Output the [x, y] coordinate of the center of the cell containing the given text.  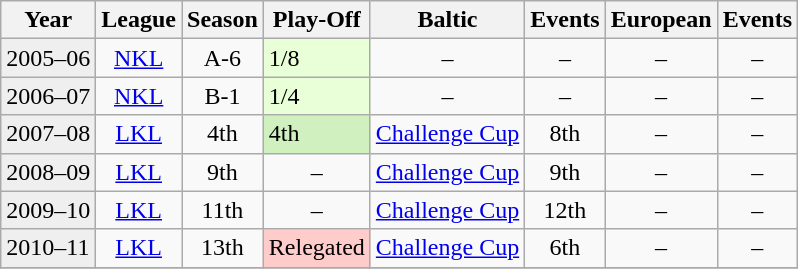
2006–07 [48, 96]
13th [223, 248]
11th [223, 210]
6th [565, 248]
12th [565, 210]
A-6 [223, 58]
2010–11 [48, 248]
European [661, 20]
2008–09 [48, 172]
2007–08 [48, 134]
League [139, 20]
2009–10 [48, 210]
Season [223, 20]
8th [565, 134]
2005–06 [48, 58]
Baltic [447, 20]
1/8 [316, 58]
Play-Off [316, 20]
Relegated [316, 248]
Year [48, 20]
B-1 [223, 96]
1/4 [316, 96]
